Identify which cell holds the provided text, then report its (X, Y) central coordinate. 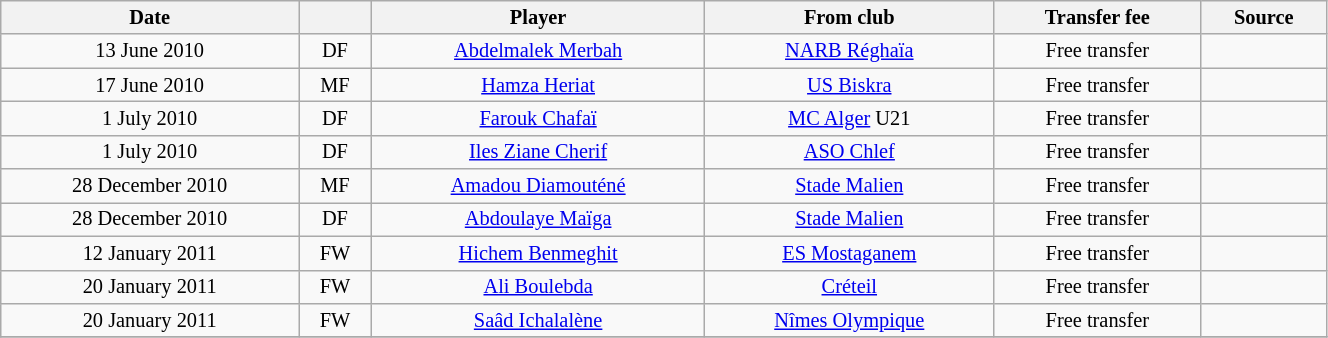
12 January 2011 (150, 253)
Transfer fee (1098, 17)
MC Alger U21 (850, 118)
ASO Chlef (850, 152)
17 June 2010 (150, 85)
From club (850, 17)
ES Mostaganem (850, 253)
13 June 2010 (150, 51)
Iles Ziane Cherif (538, 152)
Amadou Diamouténé (538, 186)
US Biskra (850, 85)
Hamza Heriat (538, 85)
NARB Réghaïa (850, 51)
Farouk Chafaï (538, 118)
Saâd Ichalalène (538, 320)
Créteil (850, 287)
Nîmes Olympique (850, 320)
Source (1264, 17)
Player (538, 17)
Ali Boulebda (538, 287)
Date (150, 17)
Abdoulaye Maïga (538, 219)
Hichem Benmeghit (538, 253)
Abdelmalek Merbah (538, 51)
